Search for the cell housing the specified text and yield its [X, Y] center coordinate. 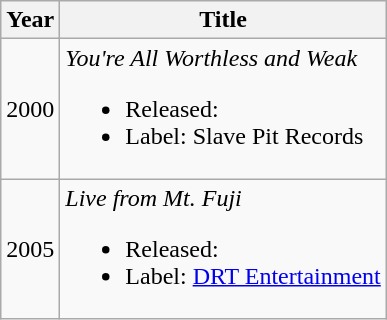
Year [30, 20]
Title [223, 20]
2005 [30, 249]
2000 [30, 109]
Live from Mt. FujiReleased:Label: DRT Entertainment [223, 249]
You're All Worthless and WeakReleased:Label: Slave Pit Records [223, 109]
